Detect which cell encompasses the target text, then output its [X, Y] center coordinate. 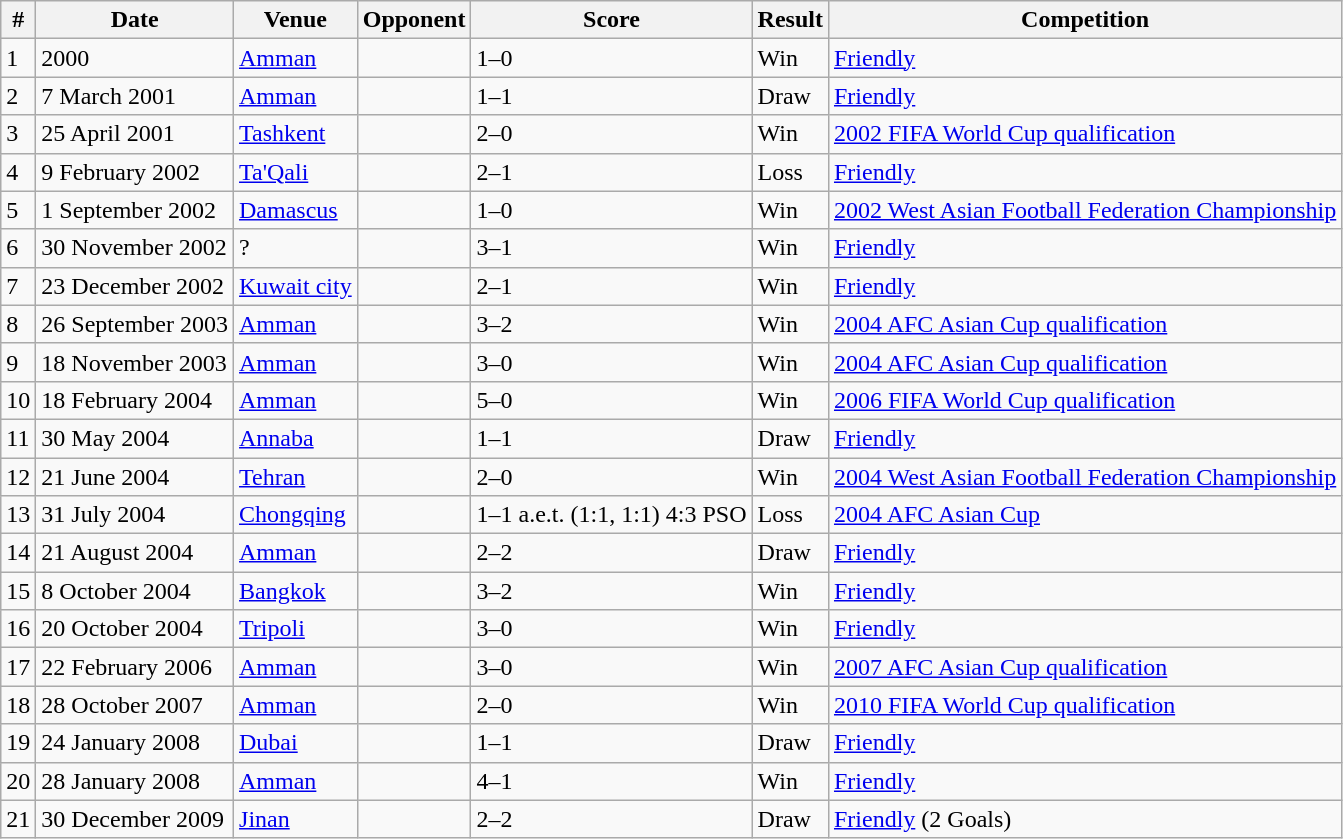
Score [612, 20]
1–1 a.e.t. (1:1, 1:1) 4:3 PSO [612, 515]
5–0 [612, 400]
21 [18, 819]
19 [18, 743]
18 [18, 705]
Tehran [296, 477]
Kuwait city [296, 286]
3–1 [612, 248]
6 [18, 248]
Date [135, 20]
Annaba [296, 438]
24 January 2008 [135, 743]
1 September 2002 [135, 210]
21 August 2004 [135, 553]
7 March 2001 [135, 96]
2002 FIFA World Cup qualification [1084, 134]
2010 FIFA World Cup qualification [1084, 705]
Chongqing [296, 515]
8 [18, 324]
2006 FIFA World Cup qualification [1084, 400]
20 October 2004 [135, 629]
5 [18, 210]
Dubai [296, 743]
31 July 2004 [135, 515]
Tashkent [296, 134]
# [18, 20]
? [296, 248]
4 [18, 172]
20 [18, 781]
28 October 2007 [135, 705]
4–1 [612, 781]
Tripoli [296, 629]
Venue [296, 20]
2007 AFC Asian Cup qualification [1084, 667]
Bangkok [296, 591]
26 September 2003 [135, 324]
17 [18, 667]
30 May 2004 [135, 438]
28 January 2008 [135, 781]
23 December 2002 [135, 286]
16 [18, 629]
Opponent [414, 20]
Result [790, 20]
2000 [135, 58]
2002 West Asian Football Federation Championship [1084, 210]
9 [18, 362]
Friendly (2 Goals) [1084, 819]
Competition [1084, 20]
21 June 2004 [135, 477]
15 [18, 591]
Jinan [296, 819]
22 February 2006 [135, 667]
11 [18, 438]
1 [18, 58]
2004 West Asian Football Federation Championship [1084, 477]
3 [18, 134]
13 [18, 515]
10 [18, 400]
2004 AFC Asian Cup [1084, 515]
8 October 2004 [135, 591]
Ta'Qali [296, 172]
30 December 2009 [135, 819]
7 [18, 286]
9 February 2002 [135, 172]
25 April 2001 [135, 134]
18 February 2004 [135, 400]
14 [18, 553]
18 November 2003 [135, 362]
12 [18, 477]
30 November 2002 [135, 248]
Damascus [296, 210]
2 [18, 96]
